Search for the cell housing the specified text and yield its (X, Y) center coordinate. 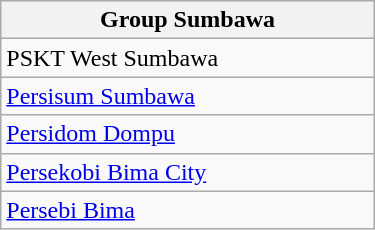
Group Sumbawa (188, 20)
Persebi Bima (188, 210)
Persekobi Bima City (188, 172)
Persidom Dompu (188, 134)
Persisum Sumbawa (188, 96)
PSKT West Sumbawa (188, 58)
